Provide the (x, y) coordinate of the cell's center where the given text is located.  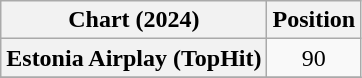
Estonia Airplay (TopHit) (134, 58)
Position (314, 20)
90 (314, 58)
Chart (2024) (134, 20)
